From the cell containing the given text, extract its center point as [x, y] coordinate. 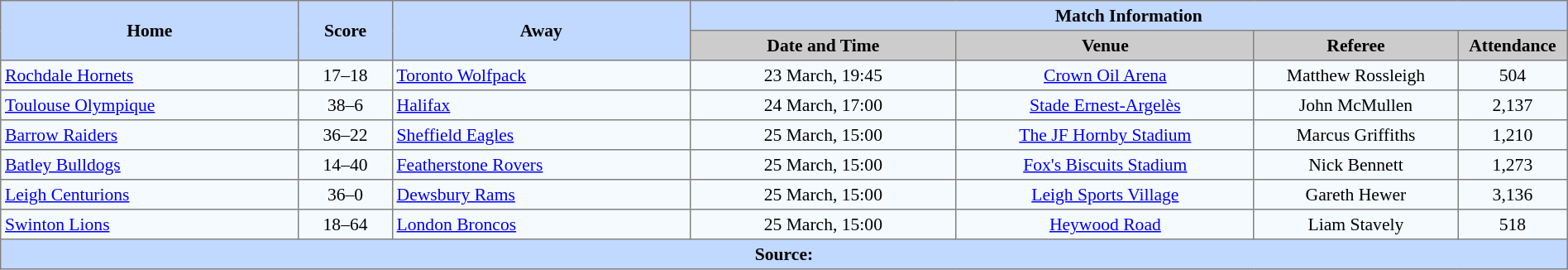
Featherstone Rovers [541, 165]
Stade Ernest-Argelès [1105, 105]
Swinton Lions [150, 224]
Gareth Hewer [1355, 195]
3,136 [1513, 195]
Toronto Wolfpack [541, 75]
2,137 [1513, 105]
Score [346, 31]
Halifax [541, 105]
Date and Time [823, 46]
Venue [1105, 46]
36–0 [346, 195]
Barrow Raiders [150, 135]
14–40 [346, 165]
1,210 [1513, 135]
Batley Bulldogs [150, 165]
Leigh Centurions [150, 195]
Toulouse Olympique [150, 105]
1,273 [1513, 165]
Fox's Biscuits Stadium [1105, 165]
London Broncos [541, 224]
504 [1513, 75]
18–64 [346, 224]
38–6 [346, 105]
Crown Oil Arena [1105, 75]
Leigh Sports Village [1105, 195]
John McMullen [1355, 105]
Attendance [1513, 46]
Liam Stavely [1355, 224]
Nick Bennett [1355, 165]
518 [1513, 224]
Away [541, 31]
Rochdale Hornets [150, 75]
Home [150, 31]
Sheffield Eagles [541, 135]
Matthew Rossleigh [1355, 75]
17–18 [346, 75]
Match Information [1128, 16]
36–22 [346, 135]
Marcus Griffiths [1355, 135]
23 March, 19:45 [823, 75]
Source: [784, 254]
Heywood Road [1105, 224]
24 March, 17:00 [823, 105]
Referee [1355, 46]
Dewsbury Rams [541, 195]
The JF Hornby Stadium [1105, 135]
